Return the (x, y) coordinate for the center point of the cell that contains the specified text.  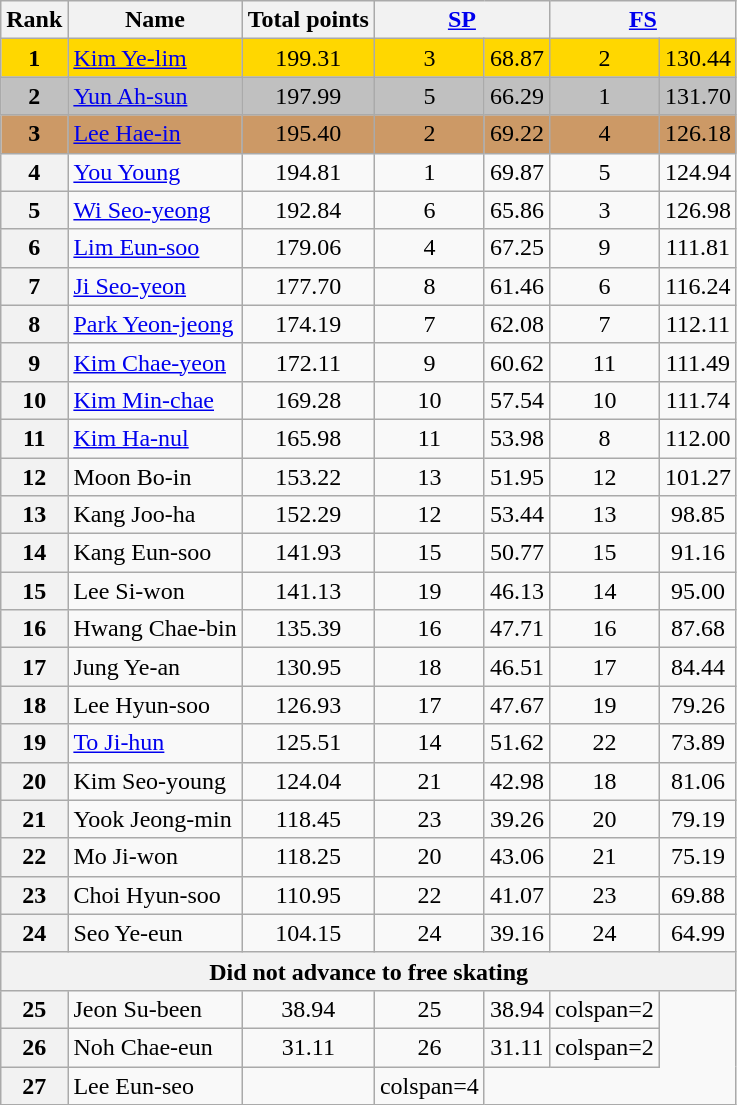
46.51 (516, 667)
69.88 (698, 895)
39.16 (516, 933)
57.54 (516, 400)
111.49 (698, 362)
66.29 (516, 96)
Kim Chae-yeon (155, 362)
141.13 (308, 591)
179.06 (308, 248)
Lee Eun-seo (155, 1085)
Kim Min-chae (155, 400)
Noh Chae-eun (155, 1047)
192.84 (308, 210)
Hwang Chae-bin (155, 629)
95.00 (698, 591)
79.19 (698, 819)
46.13 (516, 591)
141.93 (308, 553)
111.74 (698, 400)
Kim Seo-young (155, 781)
51.62 (516, 743)
Mo Ji-won (155, 857)
61.46 (516, 286)
Lim Eun-soo (155, 248)
91.16 (698, 553)
152.29 (308, 515)
Lee Hae-in (155, 134)
68.87 (516, 58)
42.98 (516, 781)
79.26 (698, 705)
Ji Seo-yeon (155, 286)
194.81 (308, 172)
SP (462, 20)
118.45 (308, 819)
Choi Hyun-soo (155, 895)
101.27 (698, 477)
47.67 (516, 705)
195.40 (308, 134)
87.68 (698, 629)
125.51 (308, 743)
131.70 (698, 96)
98.85 (698, 515)
73.89 (698, 743)
Yook Jeong-min (155, 819)
colspan=4 (429, 1085)
69.22 (516, 134)
Kang Eun-soo (155, 553)
67.25 (516, 248)
197.99 (308, 96)
Total points (308, 20)
Moon Bo-in (155, 477)
126.93 (308, 705)
Kang Joo-ha (155, 515)
Name (155, 20)
Rank (34, 20)
126.98 (698, 210)
124.04 (308, 781)
165.98 (308, 438)
Park Yeon-jeong (155, 324)
64.99 (698, 933)
Kim Ha-nul (155, 438)
27 (34, 1085)
41.07 (516, 895)
110.95 (308, 895)
Did not advance to free skating (369, 971)
To Ji-hun (155, 743)
47.71 (516, 629)
65.86 (516, 210)
126.18 (698, 134)
84.44 (698, 667)
50.77 (516, 553)
60.62 (516, 362)
116.24 (698, 286)
Yun Ah-sun (155, 96)
39.26 (516, 819)
Lee Si-won (155, 591)
Jung Ye-an (155, 667)
130.44 (698, 58)
You Young (155, 172)
53.98 (516, 438)
Kim Ye-lim (155, 58)
199.31 (308, 58)
177.70 (308, 286)
69.87 (516, 172)
104.15 (308, 933)
118.25 (308, 857)
172.11 (308, 362)
FS (642, 20)
124.94 (698, 172)
111.81 (698, 248)
Seo Ye-eun (155, 933)
62.08 (516, 324)
Wi Seo-yeong (155, 210)
153.22 (308, 477)
112.00 (698, 438)
174.19 (308, 324)
Lee Hyun-soo (155, 705)
Jeon Su-been (155, 1009)
112.11 (698, 324)
75.19 (698, 857)
169.28 (308, 400)
130.95 (308, 667)
81.06 (698, 781)
43.06 (516, 857)
135.39 (308, 629)
51.95 (516, 477)
53.44 (516, 515)
